From the cell containing the given text, extract its center point as (X, Y) coordinate. 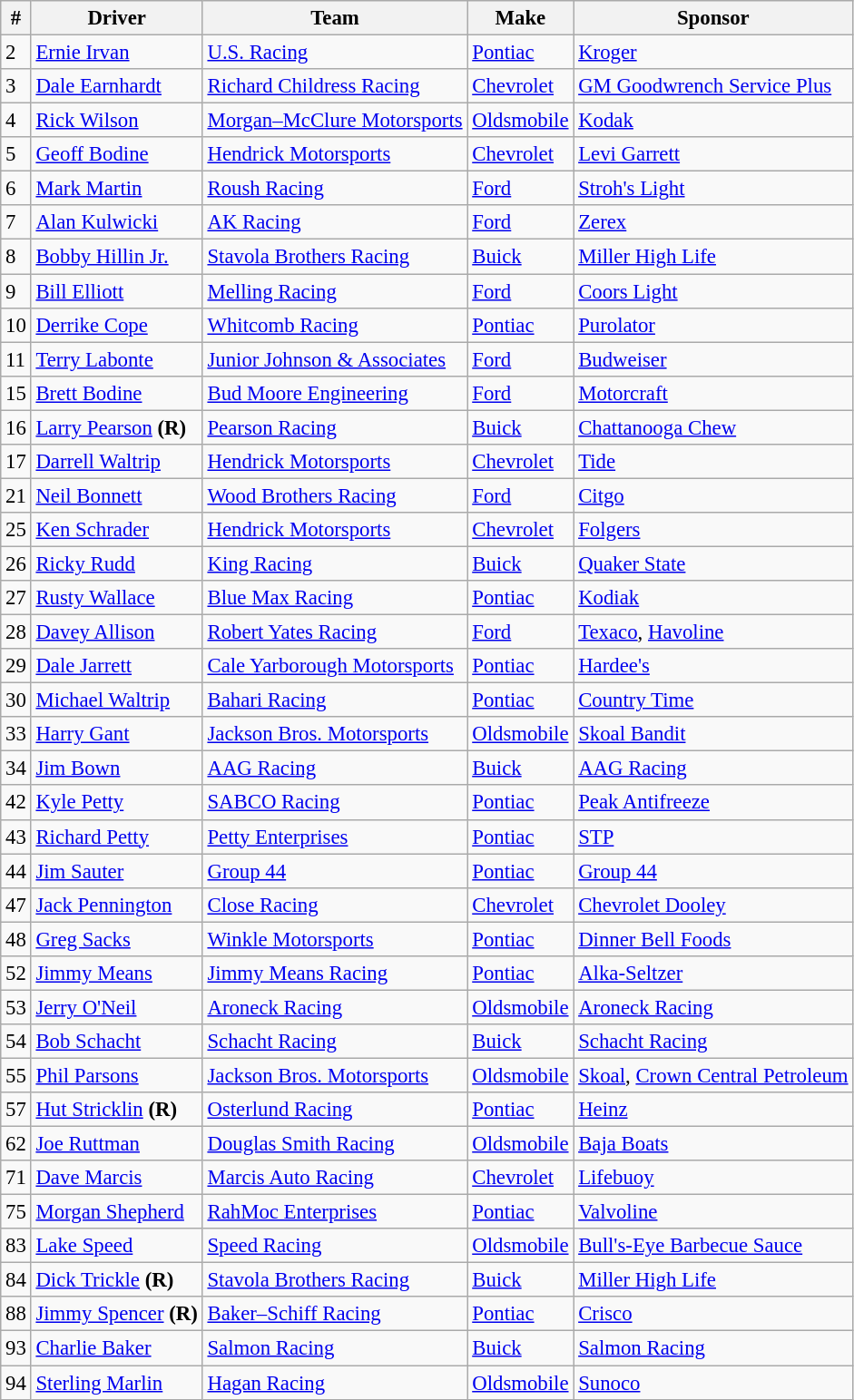
83 (16, 1246)
7 (16, 222)
Neil Bonnett (116, 495)
Charlie Baker (116, 1348)
Dale Jarrett (116, 666)
94 (16, 1383)
Chattanooga Chew (713, 427)
Dinner Bell Foods (713, 939)
15 (16, 393)
Alka-Seltzer (713, 974)
54 (16, 1042)
Marcis Auto Racing (335, 1178)
42 (16, 803)
Hardee's (713, 666)
Team (335, 18)
Baker–Schiff Racing (335, 1315)
Jerry O'Neil (116, 1007)
55 (16, 1075)
Baja Boats (713, 1144)
88 (16, 1315)
Roush Racing (335, 189)
Whitcomb Racing (335, 325)
28 (16, 632)
Bahari Racing (335, 700)
57 (16, 1110)
Terry Labonte (116, 359)
Petty Enterprises (335, 837)
10 (16, 325)
Rusty Wallace (116, 598)
Peak Antifreeze (713, 803)
Tide (713, 462)
Kroger (713, 53)
29 (16, 666)
4 (16, 121)
Michael Waltrip (116, 700)
Bob Schacht (116, 1042)
Harry Gant (116, 734)
11 (16, 359)
Hagan Racing (335, 1383)
Valvoline (713, 1212)
Mark Martin (116, 189)
Melling Racing (335, 291)
Dick Trickle (R) (116, 1280)
6 (16, 189)
44 (16, 871)
Kodiak (713, 598)
Wood Brothers Racing (335, 495)
Quaker State (713, 563)
5 (16, 154)
Jimmy Spencer (R) (116, 1315)
93 (16, 1348)
Stroh's Light (713, 189)
16 (16, 427)
48 (16, 939)
Citgo (713, 495)
21 (16, 495)
33 (16, 734)
17 (16, 462)
Phil Parsons (116, 1075)
Pearson Racing (335, 427)
Morgan Shepherd (116, 1212)
Douglas Smith Racing (335, 1144)
RahMoc Enterprises (335, 1212)
84 (16, 1280)
52 (16, 974)
Greg Sacks (116, 939)
Osterlund Racing (335, 1110)
Alan Kulwicki (116, 222)
Richard Petty (116, 837)
Purolator (713, 325)
Junior Johnson & Associates (335, 359)
U.S. Racing (335, 53)
Levi Garrett (713, 154)
Robert Yates Racing (335, 632)
Davey Allison (116, 632)
27 (16, 598)
Sponsor (713, 18)
Kodak (713, 121)
Blue Max Racing (335, 598)
Jimmy Means (116, 974)
25 (16, 530)
# (16, 18)
GM Goodwrench Service Plus (713, 86)
Sunoco (713, 1383)
Geoff Bodine (116, 154)
STP (713, 837)
53 (16, 1007)
Larry Pearson (R) (116, 427)
AK Racing (335, 222)
Texaco, Havoline (713, 632)
62 (16, 1144)
Skoal, Crown Central Petroleum (713, 1075)
Brett Bodine (116, 393)
43 (16, 837)
Ernie Irvan (116, 53)
Ken Schrader (116, 530)
Close Racing (335, 905)
Hut Stricklin (R) (116, 1110)
SABCO Racing (335, 803)
King Racing (335, 563)
Bill Elliott (116, 291)
Lake Speed (116, 1246)
Morgan–McClure Motorsports (335, 121)
71 (16, 1178)
Cale Yarborough Motorsports (335, 666)
Jimmy Means Racing (335, 974)
Bud Moore Engineering (335, 393)
Winkle Motorsports (335, 939)
Bobby Hillin Jr. (116, 257)
30 (16, 700)
Folgers (713, 530)
Speed Racing (335, 1246)
Budweiser (713, 359)
Zerex (713, 222)
Richard Childress Racing (335, 86)
Jack Pennington (116, 905)
2 (16, 53)
Coors Light (713, 291)
Dave Marcis (116, 1178)
Driver (116, 18)
Skoal Bandit (713, 734)
Darrell Waltrip (116, 462)
47 (16, 905)
Make (521, 18)
8 (16, 257)
Ricky Rudd (116, 563)
Dale Earnhardt (116, 86)
75 (16, 1212)
Motorcraft (713, 393)
Bull's-Eye Barbecue Sauce (713, 1246)
9 (16, 291)
Jim Bown (116, 769)
Kyle Petty (116, 803)
Country Time (713, 700)
Sterling Marlin (116, 1383)
Joe Ruttman (116, 1144)
Heinz (713, 1110)
26 (16, 563)
34 (16, 769)
3 (16, 86)
Chevrolet Dooley (713, 905)
Rick Wilson (116, 121)
Jim Sauter (116, 871)
Crisco (713, 1315)
Lifebuoy (713, 1178)
Derrike Cope (116, 325)
